Find where the given text appears and provide that cell's center as (x, y) coordinate. 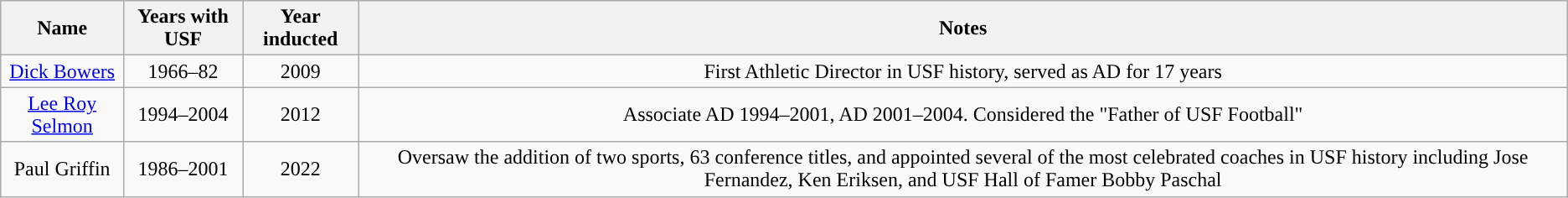
2022 (301, 169)
Lee Roy Selmon (62, 114)
Year inducted (301, 29)
First Athletic Director in USF history, served as AD for 17 years (963, 71)
Years with USF (183, 29)
1994–2004 (183, 114)
Paul Griffin (62, 169)
Name (62, 29)
Dick Bowers (62, 71)
2009 (301, 71)
1966–82 (183, 71)
Notes (963, 29)
2012 (301, 114)
Associate AD 1994–2001, AD 2001–2004. Considered the "Father of USF Football" (963, 114)
1986–2001 (183, 169)
